Search for the cell housing the specified text and yield its (X, Y) center coordinate. 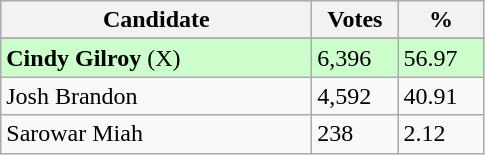
Cindy Gilroy (X) (156, 58)
Sarowar Miah (156, 134)
4,592 (355, 96)
40.91 (441, 96)
56.97 (441, 58)
Votes (355, 20)
% (441, 20)
2.12 (441, 134)
238 (355, 134)
Josh Brandon (156, 96)
Candidate (156, 20)
6,396 (355, 58)
